Scan for the cell matching the given text and deliver its [x, y] coordinate at center. 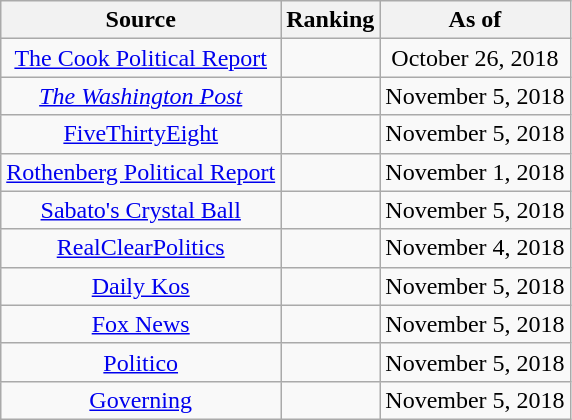
FiveThirtyEight [141, 134]
The Cook Political Report [141, 58]
Source [141, 20]
As of [475, 20]
Sabato's Crystal Ball [141, 210]
Daily Kos [141, 286]
The Washington Post [141, 96]
Politico [141, 362]
November 1, 2018 [475, 172]
Governing [141, 400]
October 26, 2018 [475, 58]
RealClearPolitics [141, 248]
Fox News [141, 324]
Ranking [330, 20]
Rothenberg Political Report [141, 172]
November 4, 2018 [475, 248]
